From the cell containing the given text, extract its center point as [x, y] coordinate. 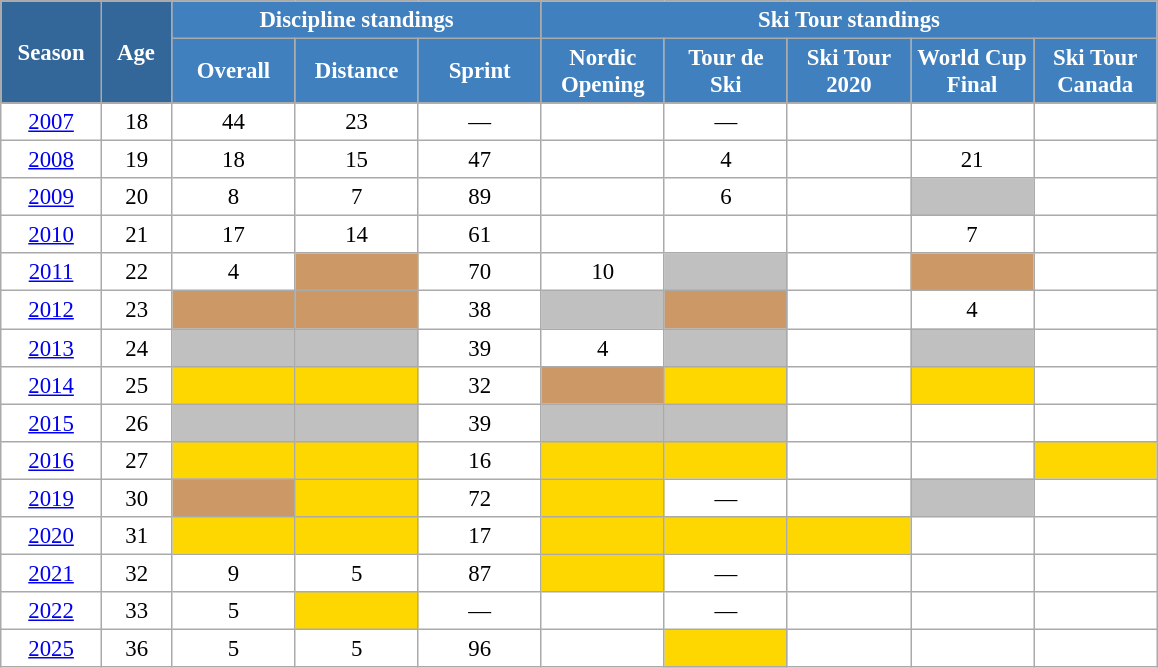
47 [480, 160]
15 [356, 160]
8 [234, 197]
NordicOpening [602, 72]
2013 [52, 348]
24 [136, 348]
61 [480, 235]
2025 [52, 648]
72 [480, 498]
27 [136, 460]
22 [136, 273]
6 [726, 197]
87 [480, 573]
70 [480, 273]
19 [136, 160]
25 [136, 385]
Sprint [480, 72]
44 [234, 122]
14 [356, 235]
World CupFinal [972, 72]
2021 [52, 573]
2022 [52, 611]
89 [480, 197]
16 [480, 460]
33 [136, 611]
96 [480, 648]
2009 [52, 197]
2012 [52, 310]
9 [234, 573]
2015 [52, 423]
2007 [52, 122]
38 [480, 310]
31 [136, 536]
Season [52, 52]
2016 [52, 460]
2011 [52, 273]
36 [136, 648]
Ski Tour standings [848, 20]
20 [136, 197]
Ski TourCanada [1096, 72]
Age [136, 52]
2014 [52, 385]
10 [602, 273]
Tour deSki [726, 72]
2019 [52, 498]
2020 [52, 536]
26 [136, 423]
Ski Tour2020 [848, 72]
Overall [234, 72]
2008 [52, 160]
Distance [356, 72]
30 [136, 498]
Discipline standings [356, 20]
2010 [52, 235]
